Output the [x, y] coordinate of the center of the cell containing the given text.  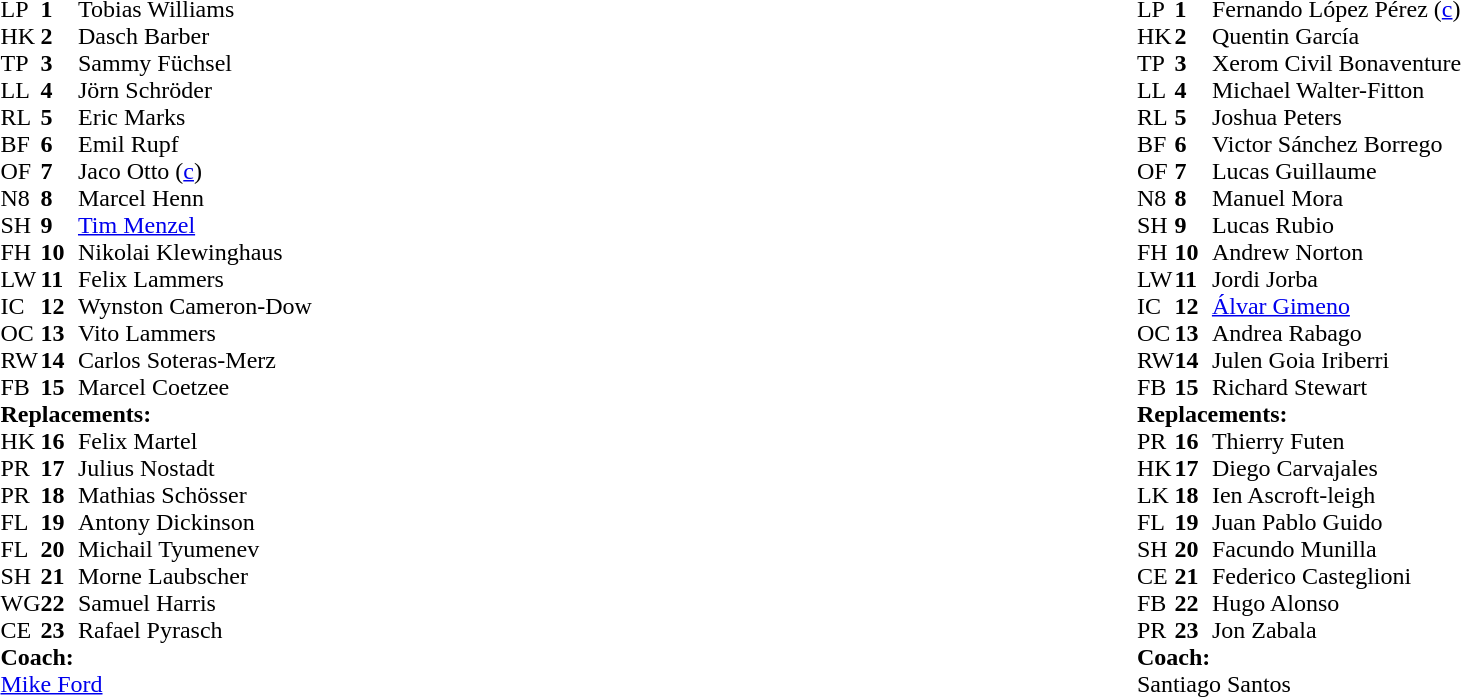
LK [1156, 496]
Manuel Mora [1336, 198]
Mathias Schösser [195, 496]
Andrea Rabago [1336, 334]
Wynston Cameron-Dow [195, 306]
Emil Rupf [195, 144]
Morne Laubscher [195, 576]
Lucas Guillaume [1336, 172]
Felix Martel [195, 442]
Santiago Santos [1299, 684]
Michail Tyumenev [195, 550]
Eric Marks [195, 118]
Dasch Barber [195, 36]
Vito Lammers [195, 334]
Rafael Pyrasch [195, 630]
Sammy Füchsel [195, 64]
Mike Ford [156, 684]
WG [20, 604]
Hugo Alonso [1336, 604]
Diego Carvajales [1336, 468]
Carlos Soteras-Merz [195, 360]
Julen Goia Iriberri [1336, 360]
Federico Casteglioni [1336, 576]
Quentin García [1336, 36]
Nikolai Klewinghaus [195, 252]
Marcel Henn [195, 198]
Julius Nostadt [195, 468]
Jaco Otto (c) [195, 172]
Felix Lammers [195, 280]
Thierry Futen [1336, 442]
Ien Ascroft-leigh [1336, 496]
Facundo Munilla [1336, 550]
Jordi Jorba [1336, 280]
Michael Walter-Fitton [1336, 90]
Andrew Norton [1336, 252]
Antony Dickinson [195, 522]
Samuel Harris [195, 604]
Juan Pablo Guido [1336, 522]
Álvar Gimeno [1336, 306]
Lucas Rubio [1336, 226]
Victor Sánchez Borrego [1336, 144]
Richard Stewart [1336, 388]
Jon Zabala [1336, 630]
Xerom Civil Bonaventure [1336, 64]
Jörn Schröder [195, 90]
Joshua Peters [1336, 118]
Marcel Coetzee [195, 388]
Tim Menzel [195, 226]
